Locate the cell with the specified text and output its (X, Y) center coordinate. 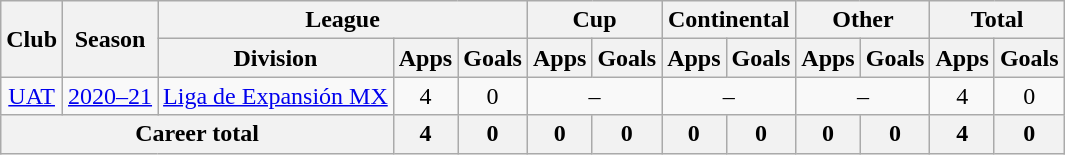
Liga de Expansión MX (276, 96)
UAT (32, 96)
Cup (594, 20)
Continental (729, 20)
League (343, 20)
Career total (198, 134)
Total (997, 20)
Other (863, 20)
Club (32, 39)
2020–21 (110, 96)
Season (110, 39)
Division (276, 58)
